Locate the cell with the specified text and output its [X, Y] center coordinate. 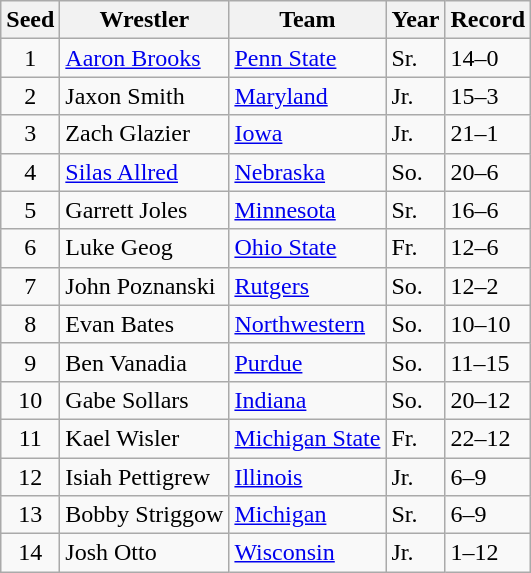
14 [30, 553]
16–6 [488, 210]
Michigan [308, 515]
15–3 [488, 96]
Aaron Brooks [144, 58]
20–6 [488, 172]
Wisconsin [308, 553]
7 [30, 286]
Kael Wisler [144, 438]
4 [30, 172]
Luke Geog [144, 248]
1–12 [488, 553]
9 [30, 362]
22–12 [488, 438]
Minnesota [308, 210]
12 [30, 477]
1 [30, 58]
John Poznanski [144, 286]
21–1 [488, 134]
5 [30, 210]
Ohio State [308, 248]
12–6 [488, 248]
2 [30, 96]
11 [30, 438]
Purdue [308, 362]
Seed [30, 20]
13 [30, 515]
Zach Glazier [144, 134]
Iowa [308, 134]
Wrestler [144, 20]
3 [30, 134]
12–2 [488, 286]
Ben Vanadia [144, 362]
Maryland [308, 96]
10–10 [488, 324]
Indiana [308, 400]
10 [30, 400]
Michigan State [308, 438]
Gabe Sollars [144, 400]
Garrett Joles [144, 210]
11–15 [488, 362]
20–12 [488, 400]
Record [488, 20]
Illinois [308, 477]
Team [308, 20]
14–0 [488, 58]
Isiah Pettigrew [144, 477]
Evan Bates [144, 324]
Penn State [308, 58]
8 [30, 324]
Nebraska [308, 172]
Jaxon Smith [144, 96]
Northwestern [308, 324]
Silas Allred [144, 172]
Rutgers [308, 286]
Bobby Striggow [144, 515]
Josh Otto [144, 553]
6 [30, 248]
Year [416, 20]
